Capture the cell that displays the provided text and extract its [x, y] central coordinate. 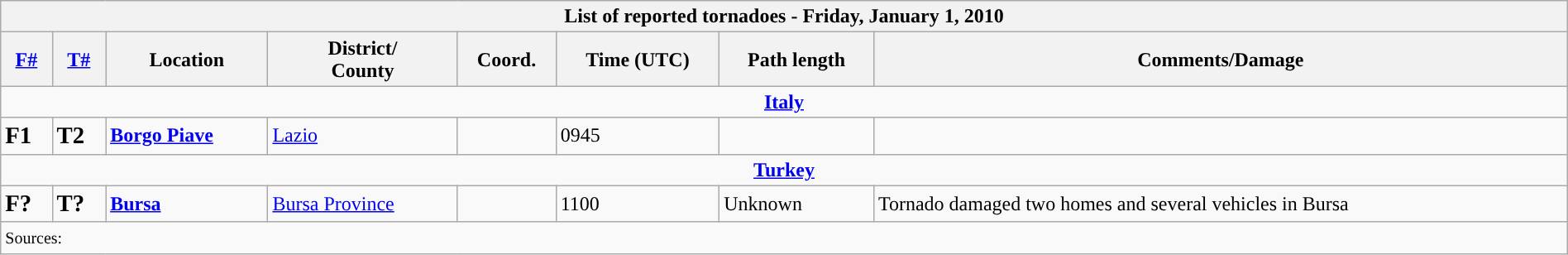
T2 [79, 136]
District/County [362, 60]
List of reported tornadoes - Friday, January 1, 2010 [784, 17]
Coord. [506, 60]
T? [79, 204]
F# [26, 60]
1100 [638, 204]
Path length [797, 60]
T# [79, 60]
Borgo Piave [187, 136]
Location [187, 60]
F1 [26, 136]
Italy [784, 102]
Tornado damaged two homes and several vehicles in Bursa [1221, 204]
Unknown [797, 204]
Comments/Damage [1221, 60]
0945 [638, 136]
Turkey [784, 170]
Sources: [784, 238]
F? [26, 204]
Bursa Province [362, 204]
Time (UTC) [638, 60]
Bursa [187, 204]
Lazio [362, 136]
